For the text-containing cell, return its midpoint in [X, Y] coordinate format. 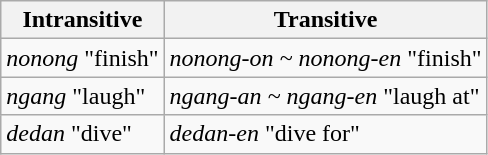
dedan-en "dive for" [326, 134]
dedan "dive" [82, 134]
Transitive [326, 20]
ngang-an ~ ngang-en "laugh at" [326, 96]
Intransitive [82, 20]
nonong "finish" [82, 58]
ngang "laugh" [82, 96]
nonong-on ~ nonong-en "finish" [326, 58]
